Find where the given text appears and provide that cell's center as (x, y) coordinate. 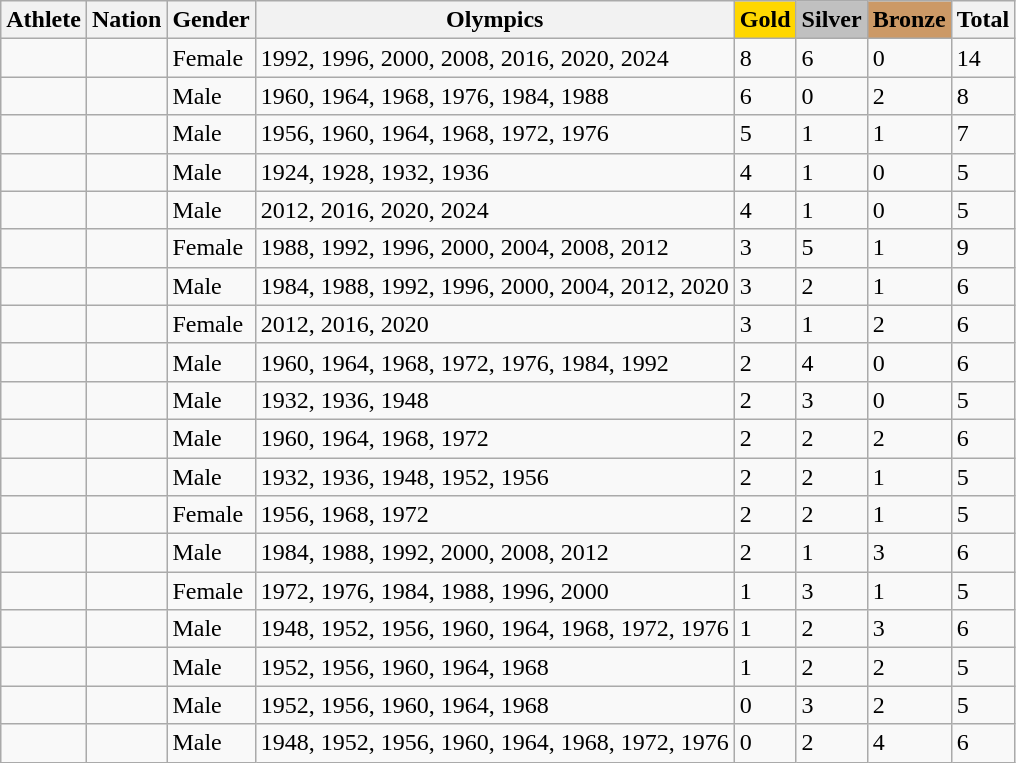
Bronze (909, 20)
1960, 1964, 1968, 1972 (494, 438)
Total (983, 20)
Athlete (44, 20)
1972, 1976, 1984, 1988, 1996, 2000 (494, 591)
Gender (211, 20)
1924, 1928, 1932, 1936 (494, 172)
2012, 2016, 2020, 2024 (494, 210)
1988, 1992, 1996, 2000, 2004, 2008, 2012 (494, 248)
1932, 1936, 1948 (494, 400)
Silver (832, 20)
2012, 2016, 2020 (494, 324)
1992, 1996, 2000, 2008, 2016, 2020, 2024 (494, 58)
1932, 1936, 1948, 1952, 1956 (494, 477)
1960, 1964, 1968, 1972, 1976, 1984, 1992 (494, 362)
1956, 1968, 1972 (494, 515)
Gold (765, 20)
Olympics (494, 20)
1956, 1960, 1964, 1968, 1972, 1976 (494, 134)
1960, 1964, 1968, 1976, 1984, 1988 (494, 96)
9 (983, 248)
1984, 1988, 1992, 1996, 2000, 2004, 2012, 2020 (494, 286)
Nation (126, 20)
7 (983, 134)
1984, 1988, 1992, 2000, 2008, 2012 (494, 553)
14 (983, 58)
